Output the [X, Y] coordinate of the center of the cell containing the given text.  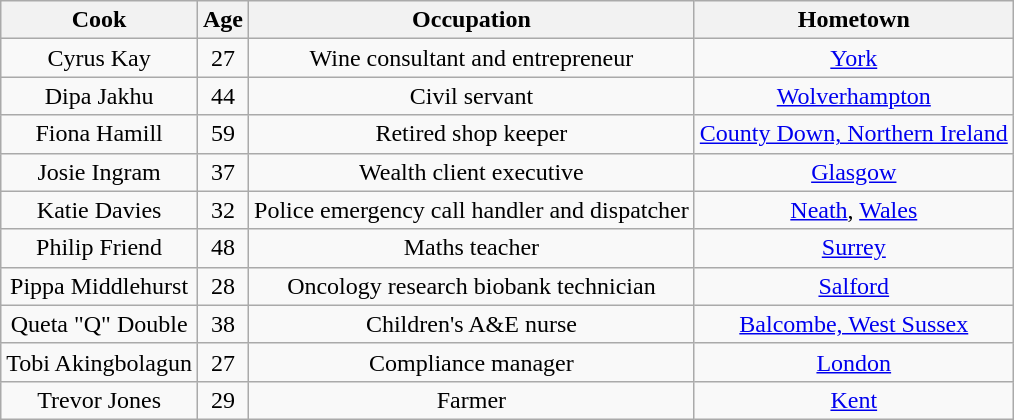
Civil servant [472, 96]
Farmer [472, 400]
Philip Friend [100, 248]
Katie Davies [100, 210]
Glasgow [854, 172]
59 [222, 134]
Maths teacher [472, 248]
Wealth client executive [472, 172]
York [854, 58]
Neath, Wales [854, 210]
Dipa Jakhu [100, 96]
Kent [854, 400]
Salford [854, 286]
37 [222, 172]
Tobi Akingbolagun [100, 362]
County Down, Northern Ireland [854, 134]
Wolverhampton [854, 96]
Hometown [854, 20]
Occupation [472, 20]
Wine consultant and entrepreneur [472, 58]
44 [222, 96]
Oncology research biobank technician [472, 286]
Retired shop keeper [472, 134]
Pippa Middlehurst [100, 286]
Queta "Q" Double [100, 324]
Cook [100, 20]
Josie Ingram [100, 172]
48 [222, 248]
Age [222, 20]
Compliance manager [472, 362]
28 [222, 286]
Balcombe, West Sussex [854, 324]
Surrey [854, 248]
Children's A&E nurse [472, 324]
29 [222, 400]
Fiona Hamill [100, 134]
32 [222, 210]
Police emergency call handler and dispatcher [472, 210]
Trevor Jones [100, 400]
London [854, 362]
Cyrus Kay [100, 58]
38 [222, 324]
